Determine the [X, Y] coordinate at the center of the cell enclosing the given text.  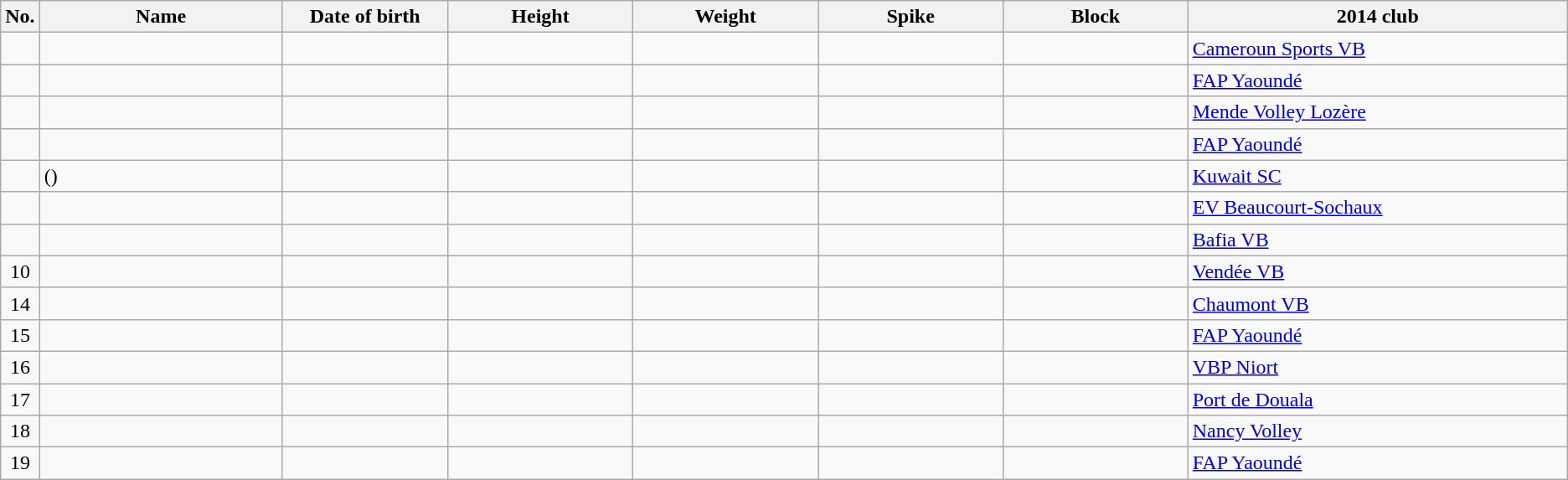
Name [161, 17]
Date of birth [365, 17]
Port de Douala [1377, 400]
Weight [725, 17]
16 [20, 367]
15 [20, 335]
Mende Volley Lozère [1377, 112]
19 [20, 463]
Bafia VB [1377, 240]
Nancy Volley [1377, 431]
Chaumont VB [1377, 303]
No. [20, 17]
EV Beaucourt-Sochaux [1377, 208]
18 [20, 431]
Cameroun Sports VB [1377, 49]
Spike [911, 17]
Kuwait SC [1377, 176]
VBP Niort [1377, 367]
14 [20, 303]
2014 club [1377, 17]
Height [539, 17]
Vendée VB [1377, 271]
10 [20, 271]
Block [1096, 17]
17 [20, 400]
() [161, 176]
